Output the (X, Y) coordinate of the center of the cell containing the given text.  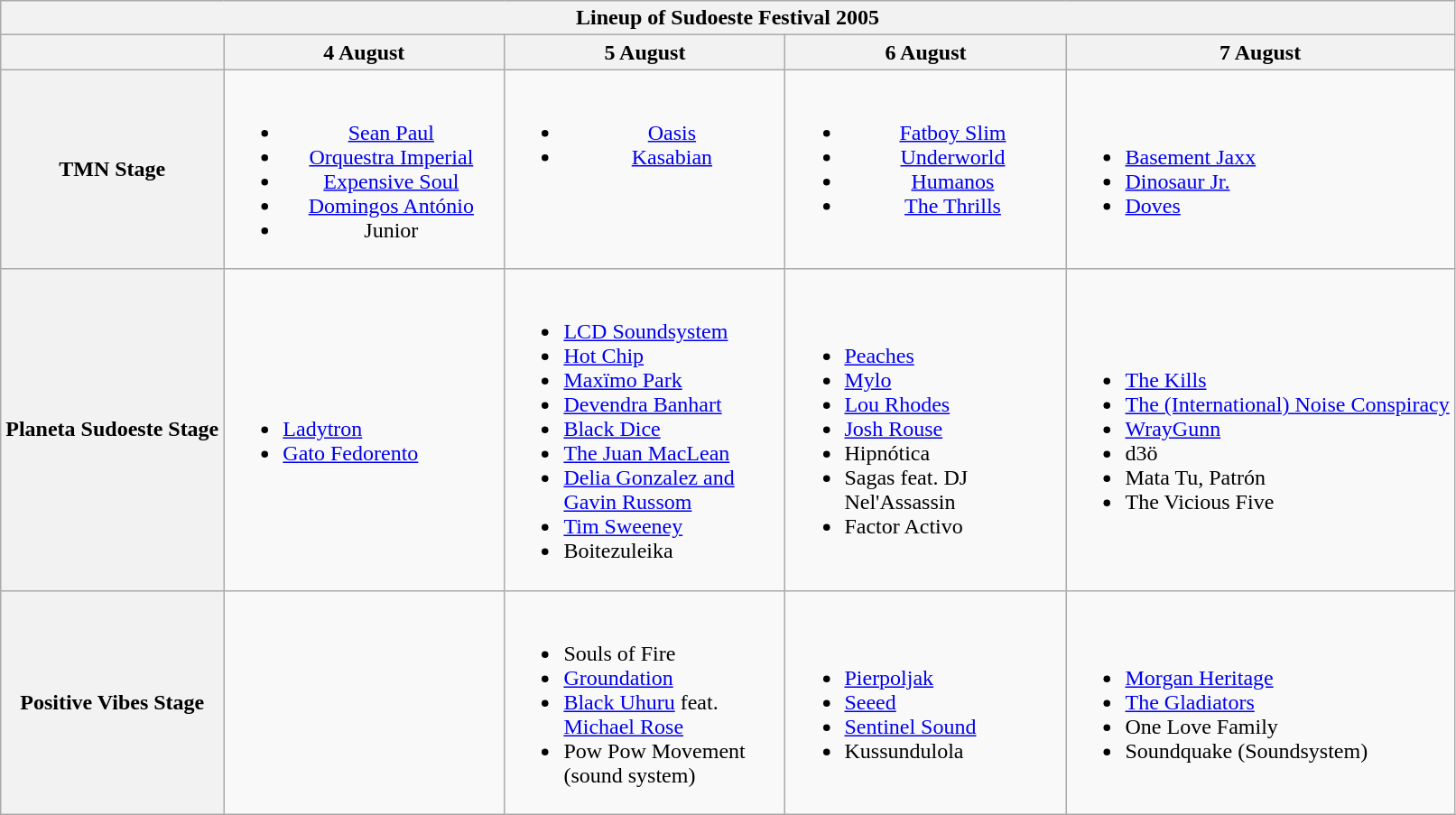
The KillsThe (International) Noise ConspiracyWrayGunnd3öMata Tu, PatrónThe Vicious Five (1260, 430)
Sean PaulOrquestra ImperialExpensive SoulDomingos AntónioJunior (365, 170)
TMN Stage (112, 170)
OasisKasabian (645, 170)
Basement JaxxDinosaur Jr.Doves (1260, 170)
7 August (1260, 52)
PeachesMyloLou RhodesJosh RouseHipnóticaSagas feat. DJ Nel'AssassinFactor Activo (926, 430)
5 August (645, 52)
Positive Vibes Stage (112, 702)
Fatboy SlimUnderworldHumanosThe Thrills (926, 170)
Planeta Sudoeste Stage (112, 430)
Morgan HeritageThe GladiatorsOne Love FamilySoundquake (Soundsystem) (1260, 702)
PierpoljakSeeedSentinel SoundKussundulola (926, 702)
6 August (926, 52)
4 August (365, 52)
LCD SoundsystemHot ChipMaxïmo ParkDevendra BanhartBlack DiceThe Juan MacLeanDelia Gonzalez and Gavin RussomTim SweeneyBoitezuleika (645, 430)
Lineup of Sudoeste Festival 2005 (728, 18)
LadytronGato Fedorento (365, 430)
Souls of FireGroundationBlack Uhuru feat. Michael RosePow Pow Movement (sound system) (645, 702)
